Capture the cell that displays the provided text and extract its [x, y] central coordinate. 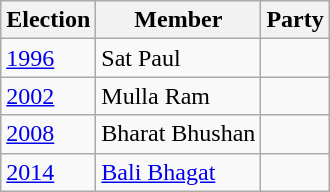
Mulla Ram [178, 96]
Member [178, 20]
2008 [48, 134]
1996 [48, 58]
Election [48, 20]
2014 [48, 172]
Sat Paul [178, 58]
Bali Bhagat [178, 172]
Party [295, 20]
2002 [48, 96]
Bharat Bhushan [178, 134]
